Determine the (X, Y) coordinate at the center of the cell enclosing the given text.  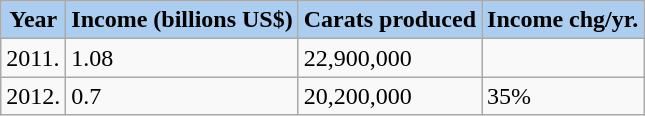
Year (34, 20)
1.08 (182, 58)
Income chg/yr. (563, 20)
Carats produced (390, 20)
20,200,000 (390, 96)
35% (563, 96)
22,900,000 (390, 58)
2011. (34, 58)
0.7 (182, 96)
Income (billions US$) (182, 20)
2012. (34, 96)
